Provide the [x, y] coordinate of the cell's center where the given text is located.  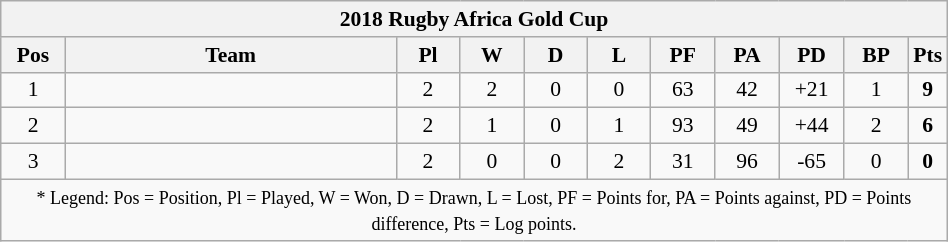
Pl [428, 55]
W [492, 55]
PD [812, 55]
+21 [812, 90]
96 [747, 162]
63 [683, 90]
PF [683, 55]
BP [876, 55]
3 [34, 162]
Pos [34, 55]
2018 Rugby Africa Gold Cup [474, 19]
L [618, 55]
Team [230, 55]
93 [683, 126]
PA [747, 55]
31 [683, 162]
+44 [812, 126]
6 [928, 126]
-65 [812, 162]
42 [747, 90]
D [556, 55]
* Legend: Pos = Position, Pl = Played, W = Won, D = Drawn, L = Lost, PF = Points for, PA = Points against, PD = Points difference, Pts = Log points. [474, 210]
Pts [928, 55]
9 [928, 90]
49 [747, 126]
